Detect which cell encompasses the target text, then output its (x, y) center coordinate. 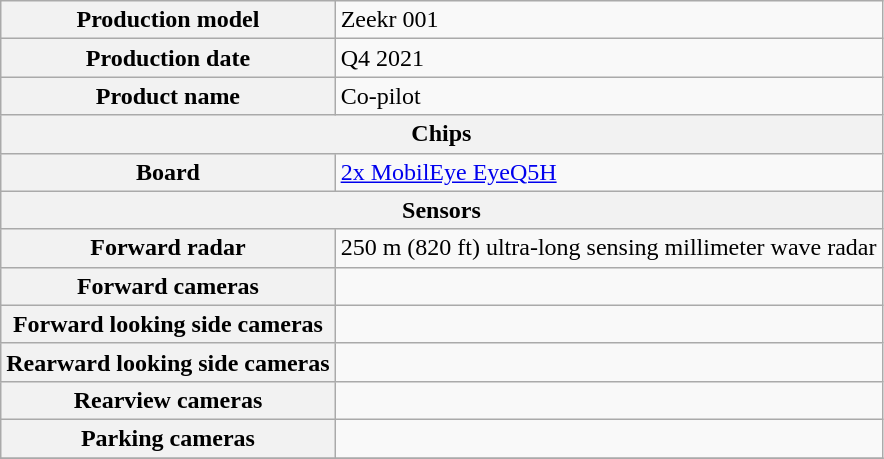
Forward cameras (168, 286)
Zeekr 001 (608, 20)
Product name (168, 96)
Forward radar (168, 248)
2x MobilEye EyeQ5H (608, 172)
Board (168, 172)
250 m (820 ft) ultra-long sensing millimeter wave radar (608, 248)
Rearview cameras (168, 400)
Parking cameras (168, 438)
Q4 2021 (608, 58)
Production date (168, 58)
Rearward looking side cameras (168, 362)
Sensors (442, 210)
Chips (442, 134)
Co-pilot (608, 96)
Forward looking side cameras (168, 324)
Production model (168, 20)
